Determine the [x, y] coordinate at the center of the cell enclosing the given text.  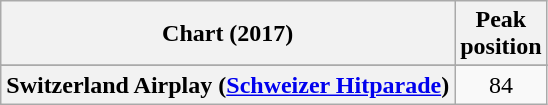
Switzerland Airplay (Schweizer Hitparade) [228, 85]
Peak position [501, 34]
84 [501, 85]
Chart (2017) [228, 34]
